Determine the [x, y] coordinate at the center of the cell enclosing the given text.  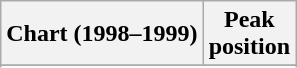
Chart (1998–1999) [102, 34]
Peakposition [249, 34]
